Find where the given text appears and provide that cell's center as [x, y] coordinate. 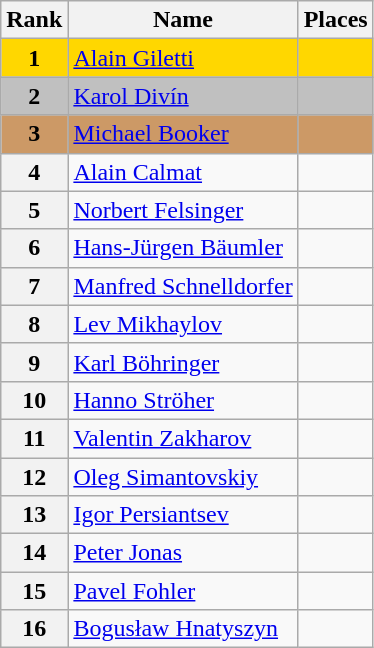
Name [183, 20]
Oleg Simantovskiy [183, 477]
15 [34, 591]
Pavel Fohler [183, 591]
1 [34, 58]
Michael Booker [183, 134]
4 [34, 172]
16 [34, 629]
Alain Calmat [183, 172]
Bogusław Hnatyszyn [183, 629]
14 [34, 553]
Igor Persiantsev [183, 515]
Valentin Zakharov [183, 438]
2 [34, 96]
9 [34, 362]
Alain Giletti [183, 58]
Rank [34, 20]
5 [34, 210]
3 [34, 134]
10 [34, 400]
Lev Mikhaylov [183, 324]
6 [34, 248]
8 [34, 324]
Manfred Schnelldorfer [183, 286]
11 [34, 438]
Hanno Ströher [183, 400]
Norbert Felsinger [183, 210]
12 [34, 477]
Karl Böhringer [183, 362]
Peter Jonas [183, 553]
Places [336, 20]
Karol Divín [183, 96]
13 [34, 515]
Hans-Jürgen Bäumler [183, 248]
7 [34, 286]
